Identify which cell holds the provided text, then report its [x, y] central coordinate. 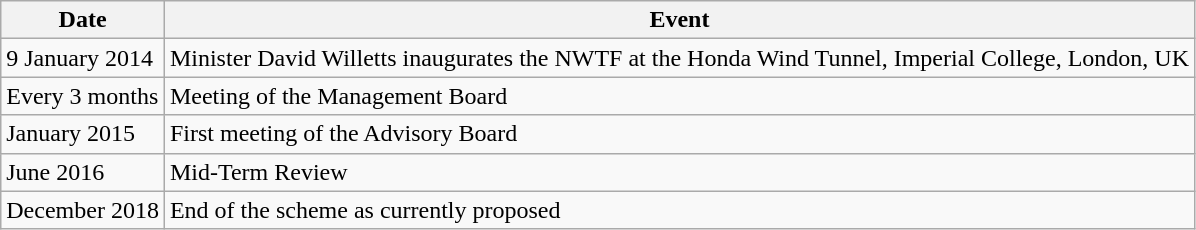
June 2016 [83, 172]
Meeting of the Management Board [679, 96]
December 2018 [83, 210]
Date [83, 20]
End of the scheme as currently proposed [679, 210]
9 January 2014 [83, 58]
January 2015 [83, 134]
Event [679, 20]
Every 3 months [83, 96]
First meeting of the Advisory Board [679, 134]
Minister David Willetts inaugurates the NWTF at the Honda Wind Tunnel, Imperial College, London, UK [679, 58]
Mid-Term Review [679, 172]
